Provide the [x, y] coordinate of the cell's center where the given text is located.  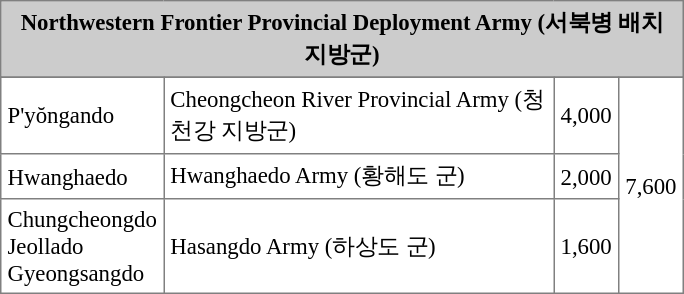
Hasangdo Army (하상도 군) [359, 246]
P'yŏngando [82, 115]
4,000 [586, 115]
ChungcheongdoJeolladoGyeongsangdo [82, 246]
7,600 [650, 185]
2,000 [586, 176]
Hwanghaedo [82, 176]
Cheongcheon River Provincial Army (청천강 지방군) [359, 115]
Hwanghaedo Army (황해도 군) [359, 176]
1,600 [586, 246]
Northwestern Frontier Provincial Deployment Army (서북병 배치 지방군) [342, 39]
